For the text-containing cell, return its midpoint in (X, Y) coordinate format. 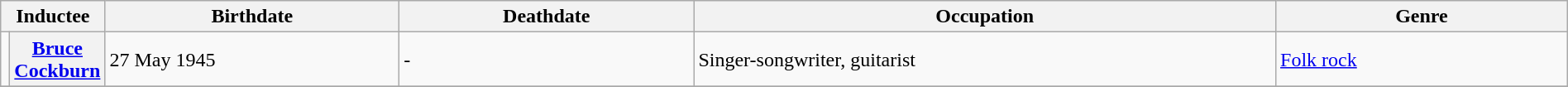
Deathdate (547, 17)
27 May 1945 (252, 60)
Bruce Cockburn (58, 60)
Singer-songwriter, guitarist (985, 60)
Birthdate (252, 17)
Occupation (985, 17)
- (547, 60)
Folk rock (1422, 60)
Inductee (53, 17)
Genre (1422, 17)
